Return (x, y) of the center of cell containing provided text 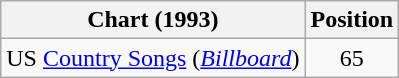
US Country Songs (Billboard) (153, 58)
65 (352, 58)
Position (352, 20)
Chart (1993) (153, 20)
